Scan for the cell matching the given text and deliver its (x, y) coordinate at center. 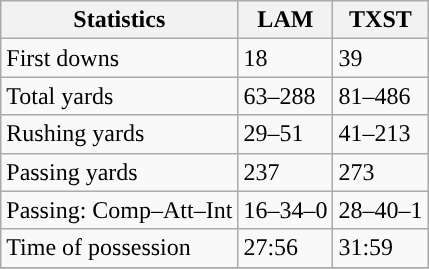
First downs (120, 58)
16–34–0 (286, 210)
81–486 (380, 96)
31:59 (380, 248)
237 (286, 172)
Passing: Comp–Att–Int (120, 210)
Rushing yards (120, 134)
273 (380, 172)
63–288 (286, 96)
Statistics (120, 20)
TXST (380, 20)
41–213 (380, 134)
LAM (286, 20)
18 (286, 58)
39 (380, 58)
28–40–1 (380, 210)
27:56 (286, 248)
Total yards (120, 96)
Time of possession (120, 248)
Passing yards (120, 172)
29–51 (286, 134)
